Extract the [X, Y] coordinate from the center of the cell holding the provided text.  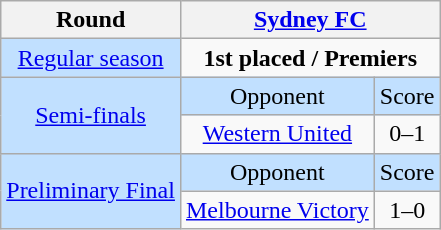
1–0 [407, 210]
Western United [277, 134]
Melbourne Victory [277, 210]
1st placed / Premiers [310, 58]
Regular season [91, 58]
Semi-finals [91, 115]
Round [91, 20]
0–1 [407, 134]
Preliminary Final [91, 191]
Sydney FC [310, 20]
